Detect which cell encompasses the target text, then output its [x, y] center coordinate. 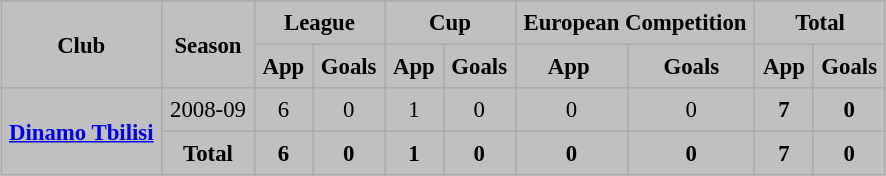
Club [82, 44]
League [320, 23]
Season [208, 44]
European Competition [635, 23]
Cup [450, 23]
Dinamo Tbilisi [82, 132]
2008-09 [208, 110]
